Search for the cell housing the specified text and yield its (X, Y) center coordinate. 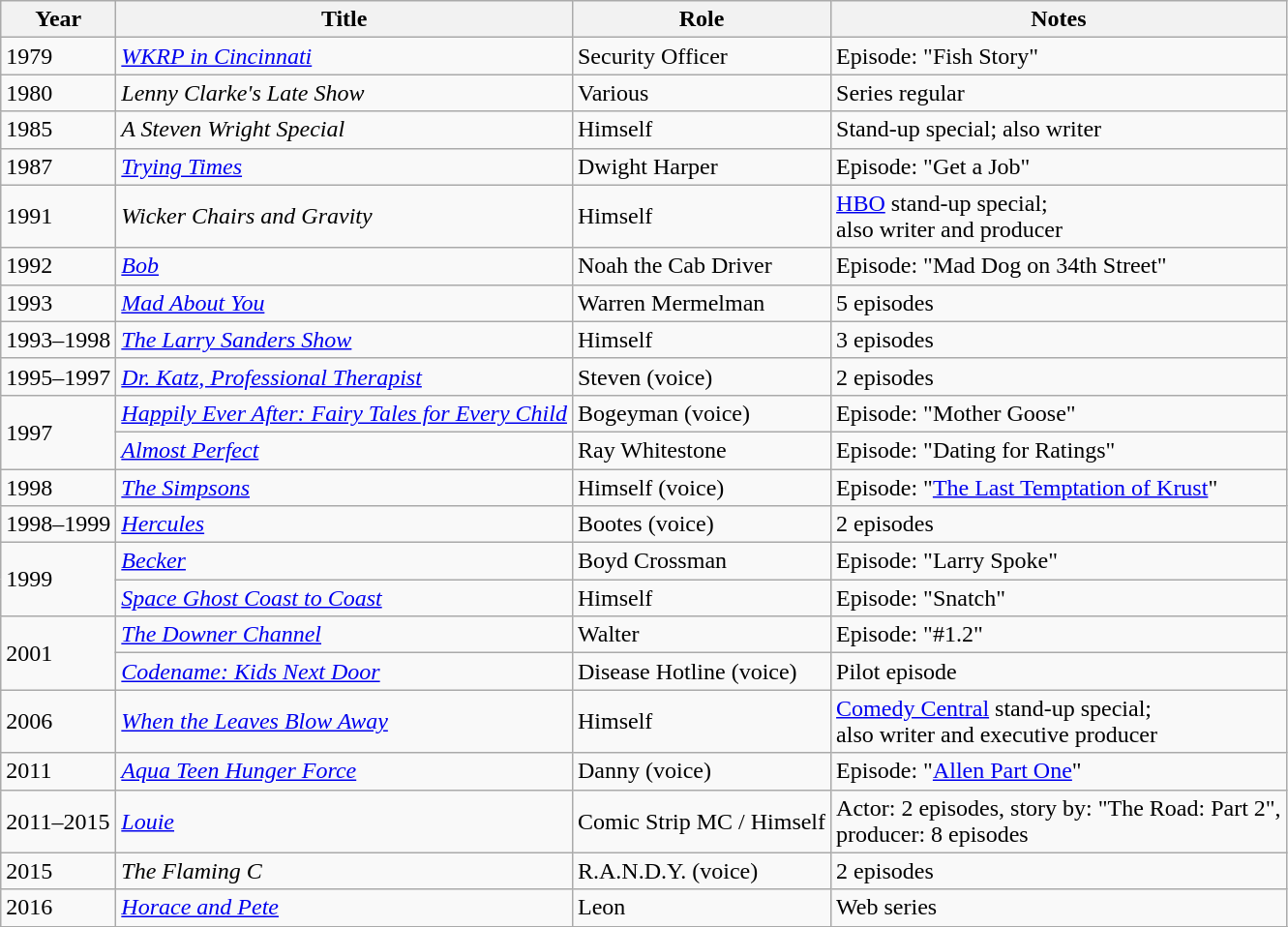
3 episodes (1059, 340)
1987 (58, 166)
Episode: "Fish Story" (1059, 56)
2001 (58, 653)
Codename: Kids Next Door (344, 672)
Various (701, 93)
Comic Strip MC / Himself (701, 821)
Bootes (voice) (701, 524)
Boyd Crossman (701, 561)
Actor: 2 episodes, story by: "The Road: Part 2", producer: 8 episodes (1059, 821)
Security Officer (701, 56)
Louie (344, 821)
Steven (voice) (701, 376)
Walter (701, 635)
1998–1999 (58, 524)
Episode: "Mad Dog on 34th Street" (1059, 266)
Aqua Teen Hunger Force (344, 771)
A Steven Wright Special (344, 130)
1993–1998 (58, 340)
2011 (58, 771)
Comedy Central stand-up special; also writer and executive producer (1059, 722)
1995–1997 (58, 376)
The Larry Sanders Show (344, 340)
Trying Times (344, 166)
Happily Ever After: Fairy Tales for Every Child (344, 413)
Horace and Pete (344, 908)
Year (58, 19)
Becker (344, 561)
2011–2015 (58, 821)
5 episodes (1059, 303)
When the Leaves Blow Away (344, 722)
Space Ghost Coast to Coast (344, 598)
Bogeyman (voice) (701, 413)
Role (701, 19)
Dr. Katz, Professional Therapist (344, 376)
Almost Perfect (344, 450)
Hercules (344, 524)
Episode: "Allen Part One" (1059, 771)
1993 (58, 303)
1985 (58, 130)
Disease Hotline (voice) (701, 672)
Bob (344, 266)
2015 (58, 871)
Episode: "Snatch" (1059, 598)
Episode: "#1.2" (1059, 635)
Warren Mermelman (701, 303)
Pilot episode (1059, 672)
Episode: "Get a Job" (1059, 166)
Web series (1059, 908)
1980 (58, 93)
Title (344, 19)
Himself (voice) (701, 487)
1992 (58, 266)
Notes (1059, 19)
Episode: "Larry Spoke" (1059, 561)
WKRP in Cincinnati (344, 56)
2016 (58, 908)
1998 (58, 487)
Episode: "Dating for Ratings" (1059, 450)
Noah the Cab Driver (701, 266)
Ray Whitestone (701, 450)
Danny (voice) (701, 771)
Leon (701, 908)
The Simpsons (344, 487)
1997 (58, 432)
Dwight Harper (701, 166)
2006 (58, 722)
Lenny Clarke's Late Show (344, 93)
The Downer Channel (344, 635)
Stand-up special; also writer (1059, 130)
Episode: "The Last Temptation of Krust" (1059, 487)
HBO stand-up special; also writer and producer (1059, 217)
Series regular (1059, 93)
1999 (58, 580)
Episode: "Mother Goose" (1059, 413)
Mad About You (344, 303)
The Flaming C (344, 871)
1979 (58, 56)
1991 (58, 217)
Wicker Chairs and Gravity (344, 217)
R.A.N.D.Y. (voice) (701, 871)
